For the text-containing cell, return its midpoint in [x, y] coordinate format. 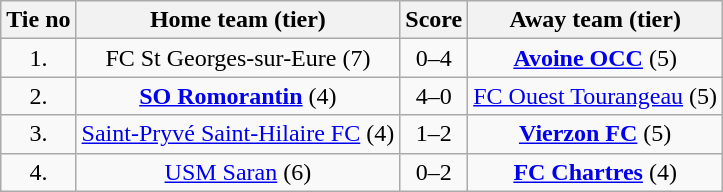
FC St Georges-sur-Eure (7) [238, 58]
Tie no [38, 20]
Vierzon FC (5) [596, 134]
USM Saran (6) [238, 172]
0–4 [434, 58]
Home team (tier) [238, 20]
Score [434, 20]
Avoine OCC (5) [596, 58]
FC Ouest Tourangeau (5) [596, 96]
1–2 [434, 134]
1. [38, 58]
4. [38, 172]
SO Romorantin (4) [238, 96]
4–0 [434, 96]
0–2 [434, 172]
3. [38, 134]
2. [38, 96]
Away team (tier) [596, 20]
FC Chartres (4) [596, 172]
Saint-Pryvé Saint-Hilaire FC (4) [238, 134]
